For the text-containing cell, return its midpoint in (X, Y) coordinate format. 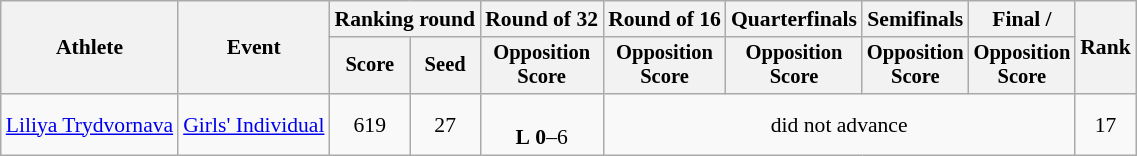
17 (1106, 124)
Event (254, 48)
Liliya Trydvornava (90, 124)
L 0–6 (542, 124)
Girls' Individual (254, 124)
Rank (1106, 48)
Score (370, 66)
Round of 32 (542, 19)
Quarterfinals (794, 19)
Semifinals (916, 19)
27 (445, 124)
Seed (445, 66)
Round of 16 (664, 19)
Final / (1022, 19)
Athlete (90, 48)
619 (370, 124)
Ranking round (404, 19)
did not advance (839, 124)
